Capture the cell that displays the provided text and extract its (x, y) central coordinate. 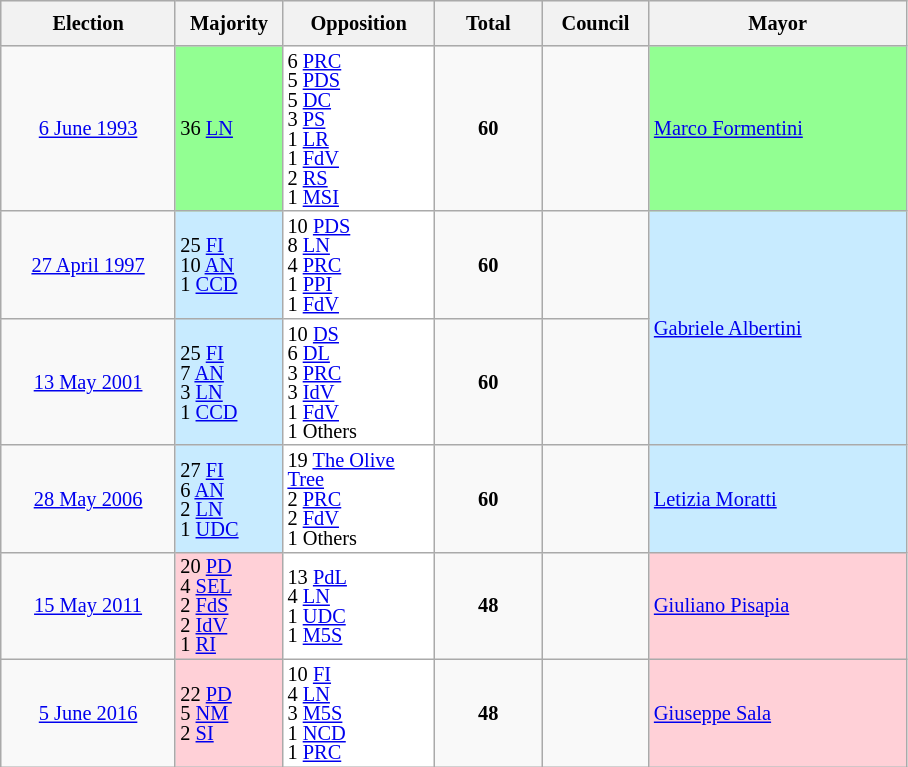
27 FI 6 AN 2 LN 1 UDC (228, 498)
Mayor (778, 22)
19 The Olive Tree 2 PRC 2 FdV 1 Others (359, 498)
15 May 2011 (88, 606)
Election (88, 22)
10 PDS 8 LN 4 PRC 1 PPI 1 FdV (359, 264)
6 PRC 5 PDS 5 DC 3 PS 1 LR 1 FdV 2 RS 1 MSI (359, 128)
13 PdL 4 LN 1 UDC 1 M5S (359, 606)
10 FI 4 LN 3 M5S 1 NCD 1 PRC (359, 712)
5 June 2016 (88, 712)
10 DS 6 DL 3 PRC 3 IdV 1 FdV 1 Others (359, 382)
27 April 1997 (88, 264)
13 May 2001 (88, 382)
Council (596, 22)
Marco Formentini (778, 128)
6 June 1993 (88, 128)
22 PD 5 NM 2 SI (228, 712)
Opposition (359, 22)
Gabriele Albertini (778, 328)
28 May 2006 (88, 498)
36 LN (228, 128)
Giuseppe Sala (778, 712)
Total (488, 22)
Letizia Moratti (778, 498)
Giuliano Pisapia (778, 606)
25 FI 7 AN 3 LN 1 CCD (228, 382)
25 FI 10 AN 1 CCD (228, 264)
Majority (228, 22)
20 PD 4 SEL 2 FdS 2 IdV 1 RI (228, 606)
